Find where the given text appears and provide that cell's center as (x, y) coordinate. 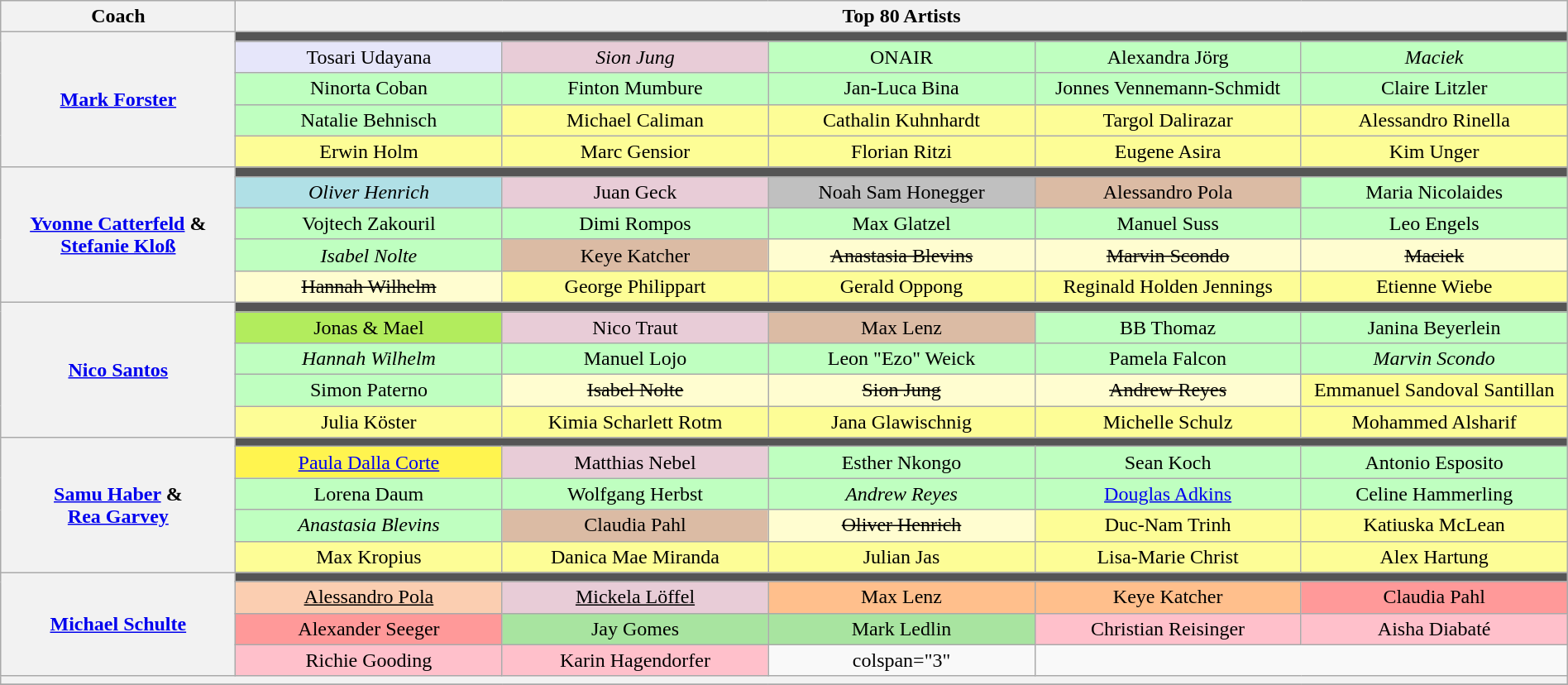
Targol Dalirazar (1168, 120)
Mark Forster (118, 99)
Cathalin Kuhnhardt (901, 120)
Natalie Behnisch (369, 120)
Richie Gooding (369, 660)
Julian Jas (901, 557)
Alexander Seeger (369, 629)
Jonas & Mael (369, 327)
BB Thomaz (1168, 327)
Celine Hammerling (1434, 494)
Michael Caliman (635, 120)
Pamela Falcon (1168, 359)
Emmanuel Sandoval Santillan (1434, 390)
George Philippart (635, 286)
Mickela Löffel (635, 597)
Leo Engels (1434, 223)
Max Glatzel (901, 223)
Nico Traut (635, 327)
Paula Dalla Corte (369, 462)
Alex Hartung (1434, 557)
ONAIR (901, 57)
Florian Ritzi (901, 151)
Manuel Lojo (635, 359)
Marc Gensior (635, 151)
Lorena Daum (369, 494)
Michelle Schulz (1168, 422)
Jan-Luca Bina (901, 89)
Wolfgang Herbst (635, 494)
Simon Paterno (369, 390)
Manuel Suss (1168, 223)
Finton Mumbure (635, 89)
Reginald Holden Jennings (1168, 286)
Michael Schulte (118, 624)
Karin Hagendorfer (635, 660)
Maria Nicolaides (1434, 192)
Christian Reisinger (1168, 629)
Juan Geck (635, 192)
Eugene Asira (1168, 151)
Tosari Udayana (369, 57)
Etienne Wiebe (1434, 286)
Alessandro Rinella (1434, 120)
Dimi Rompos (635, 223)
colspan="3" (901, 660)
Kimia Scharlett Rotm (635, 422)
Samu Haber & Rea Garvey (118, 505)
Kim Unger (1434, 151)
Douglas Adkins (1168, 494)
Esther Nkongo (901, 462)
Mark Ledlin (901, 629)
Jana Glawischnig (901, 422)
Julia Köster (369, 422)
Yvonne Catterfeld & Stefanie Kloß (118, 235)
Katiuska McLean (1434, 525)
Duc-Nam Trinh (1168, 525)
Mohammed Alsharif (1434, 422)
Sean Koch (1168, 462)
Ninorta Coban (369, 89)
Lisa-Marie Christ (1168, 557)
Danica Mae Miranda (635, 557)
Alexandra Jörg (1168, 57)
Gerald Oppong (901, 286)
Aisha Diabaté (1434, 629)
Matthias Nebel (635, 462)
Janina Beyerlein (1434, 327)
Coach (118, 17)
Leon "Ezo" Weick (901, 359)
Jonnes Vennemann-Schmidt (1168, 89)
Jay Gomes (635, 629)
Vojtech Zakouril (369, 223)
Top 80 Artists (901, 17)
Claire Litzler (1434, 89)
Noah Sam Honegger (901, 192)
Nico Santos (118, 369)
Erwin Holm (369, 151)
Antonio Esposito (1434, 462)
Max Kropius (369, 557)
